Search for the cell housing the specified text and yield its (x, y) center coordinate. 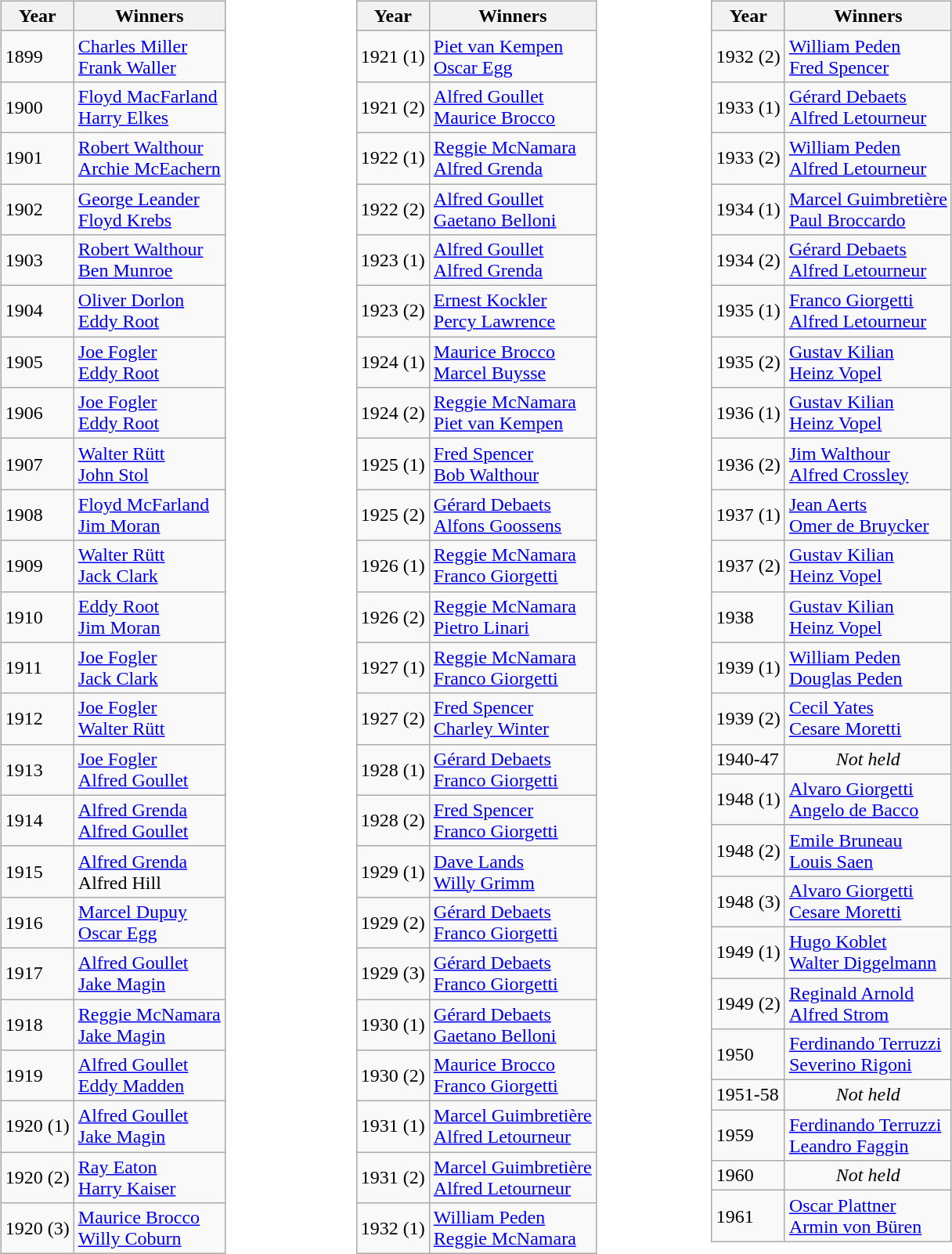
Jim Walthour Alfred Crossley (867, 464)
1924 (2) (393, 414)
Franco Giorgetti Alfred Letourneur (867, 312)
1927 (2) (393, 719)
1926 (1) (393, 566)
1920 (2) (38, 1178)
1928 (1) (393, 769)
Eddy Root Jim Moran (149, 617)
William Peden Alfred Letourneur (867, 158)
Alvaro Giorgetti Angelo de Bacco (867, 799)
1937 (1) (748, 515)
Alfred Goullet Maurice Brocco (512, 107)
1933 (2) (748, 158)
1960 (748, 1176)
Ferdinando Terruzzi Severino Rigoni (867, 1054)
1923 (2) (393, 312)
William Peden Fred Spencer (867, 56)
1961 (748, 1216)
Ferdinando Terruzzi Leandro Faggin (867, 1136)
Marcel Guimbretière Paul Broccardo (867, 208)
1904 (38, 312)
Cecil Yates Cesare Moretti (867, 719)
1931 (2) (393, 1178)
1900 (38, 107)
Alfred Grenda Alfred Hill (149, 871)
1932 (1) (393, 1228)
1934 (2) (748, 260)
Dave Lands Willy Grimm (512, 871)
1907 (38, 464)
1935 (1) (748, 312)
1922 (1) (393, 158)
1926 (2) (393, 617)
1912 (38, 719)
1939 (2) (748, 719)
Jean Aerts Omer de Bruycker (867, 515)
Alfred Goullet Eddy Madden (149, 1076)
1938 (748, 617)
1901 (38, 158)
1914 (38, 821)
1918 (38, 1025)
1899 (38, 56)
Reginald Arnold Alfred Strom (867, 1003)
Fred Spencer Franco Giorgetti (512, 821)
Marcel Dupuy Oscar Egg (149, 923)
1940-47 (748, 759)
1903 (38, 260)
1948 (1) (748, 799)
William Peden Reggie McNamara (512, 1228)
1949 (2) (748, 1003)
1921 (1) (393, 56)
Robert Walthour Ben Munroe (149, 260)
Maurice Brocco Marcel Buysse (512, 362)
Robert Walthour Archie McEachern (149, 158)
Oscar Plattner Armin von Büren (867, 1216)
1906 (38, 414)
Piet van Kempen Oscar Egg (512, 56)
1909 (38, 566)
1913 (38, 769)
Fred Spencer Bob Walthour (512, 464)
1959 (748, 1136)
1923 (1) (393, 260)
1922 (2) (393, 208)
1924 (1) (393, 362)
Alfred Grenda Alfred Goullet (149, 821)
Reggie McNamara Jake Magin (149, 1025)
Maurice Brocco Willy Coburn (149, 1228)
1936 (2) (748, 464)
1936 (1) (748, 414)
1925 (1) (393, 464)
1931 (1) (393, 1126)
Gérard Debaets Alfons Goossens (512, 515)
1929 (3) (393, 973)
1932 (2) (748, 56)
1915 (38, 871)
1933 (1) (748, 107)
1920 (3) (38, 1228)
1916 (38, 923)
1930 (2) (393, 1076)
Joe Fogler Jack Clark (149, 667)
1939 (1) (748, 667)
Floyd McFarland Jim Moran (149, 515)
Fred Spencer Charley Winter (512, 719)
Joe Fogler Alfred Goullet (149, 769)
1949 (1) (748, 952)
Reggie McNamara Alfred Grenda (512, 158)
Floyd MacFarland Harry Elkes (149, 107)
George Leander Floyd Krebs (149, 208)
1920 (1) (38, 1126)
Ernest Kockler Percy Lawrence (512, 312)
1908 (38, 515)
1919 (38, 1076)
Gérard Debaets Gaetano Belloni (512, 1025)
1948 (2) (748, 851)
1929 (2) (393, 923)
Alvaro Giorgetti Cesare Moretti (867, 901)
Charles Miller Frank Waller (149, 56)
Joe Fogler Walter Rütt (149, 719)
Walter Rütt Jack Clark (149, 566)
1934 (1) (748, 208)
Alfred Goullet Gaetano Belloni (512, 208)
Maurice Brocco Franco Giorgetti (512, 1076)
Hugo Koblet Walter Diggelmann (867, 952)
1911 (38, 667)
Oliver Dorlon Eddy Root (149, 312)
1925 (2) (393, 515)
1928 (2) (393, 821)
William Peden Douglas Peden (867, 667)
1902 (38, 208)
1930 (1) (393, 1025)
1929 (1) (393, 871)
1937 (2) (748, 566)
Ray Eaton Harry Kaiser (149, 1178)
1948 (3) (748, 901)
Alfred Goullet Alfred Grenda (512, 260)
Reggie McNamara Pietro Linari (512, 617)
1921 (2) (393, 107)
Reggie McNamara Piet van Kempen (512, 414)
1951-58 (748, 1095)
1910 (38, 617)
1905 (38, 362)
1950 (748, 1054)
1935 (2) (748, 362)
1917 (38, 973)
Walter Rütt John Stol (149, 464)
1927 (1) (393, 667)
Emile Bruneau Louis Saen (867, 851)
